Output the (x, y) coordinate of the center of the cell containing the given text.  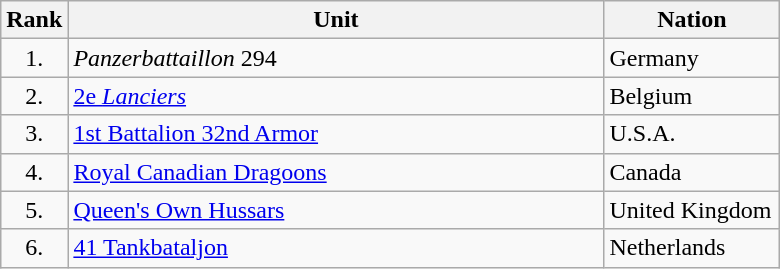
5. (34, 210)
4. (34, 172)
Rank (34, 20)
Unit (336, 20)
6. (34, 248)
Queen's Own Hussars (336, 210)
United Kingdom (692, 210)
Royal Canadian Dragoons (336, 172)
Nation (692, 20)
Canada (692, 172)
Panzerbattaillon 294 (336, 58)
41 Tankbataljon (336, 248)
Netherlands (692, 248)
2e Lanciers (336, 96)
3. (34, 134)
Belgium (692, 96)
2. (34, 96)
1st Battalion 32nd Armor (336, 134)
Germany (692, 58)
1. (34, 58)
U.S.A. (692, 134)
